Return [X, Y] of the center of cell containing provided text 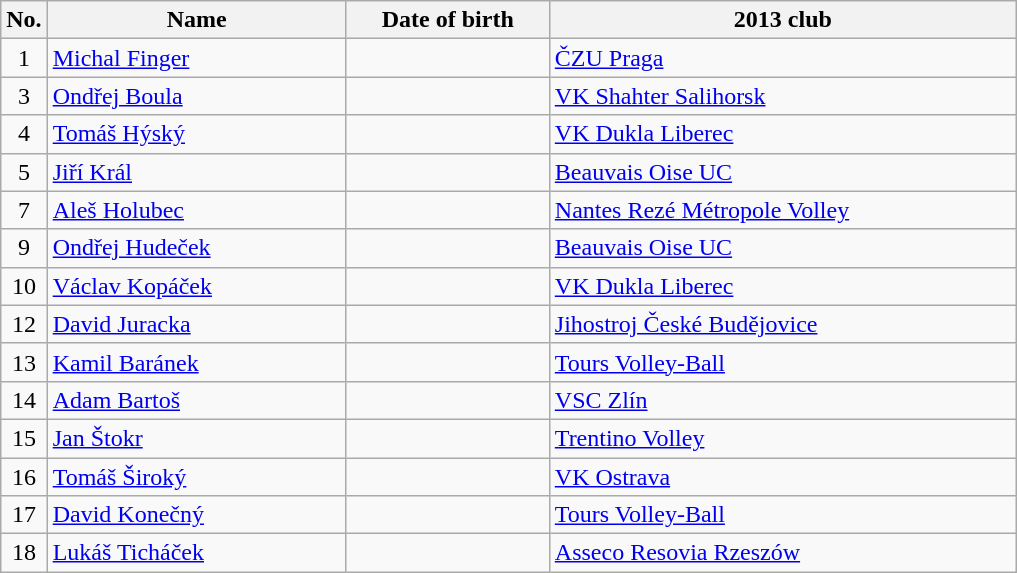
13 [24, 362]
Name [196, 20]
Jihostroj České Budějovice [782, 324]
2013 club [782, 20]
18 [24, 553]
David Juracka [196, 324]
Michal Finger [196, 58]
Date of birth [448, 20]
1 [24, 58]
No. [24, 20]
Nantes Rezé Métropole Volley [782, 210]
16 [24, 477]
15 [24, 438]
3 [24, 96]
Ondřej Boula [196, 96]
Tomáš Široký [196, 477]
9 [24, 248]
4 [24, 134]
Kamil Baránek [196, 362]
Lukáš Ticháček [196, 553]
Trentino Volley [782, 438]
Ondřej Hudeček [196, 248]
VK Shahter Salihorsk [782, 96]
VSC Zlín [782, 400]
ČZU Praga [782, 58]
10 [24, 286]
Adam Bartoš [196, 400]
17 [24, 515]
VK Ostrava [782, 477]
14 [24, 400]
7 [24, 210]
5 [24, 172]
Václav Kopáček [196, 286]
David Konečný [196, 515]
Jiří Král [196, 172]
12 [24, 324]
Asseco Resovia Rzeszów [782, 553]
Aleš Holubec [196, 210]
Jan Štokr [196, 438]
Tomáš Hýský [196, 134]
